Extract the [x, y] coordinate from the center of the cell holding the provided text.  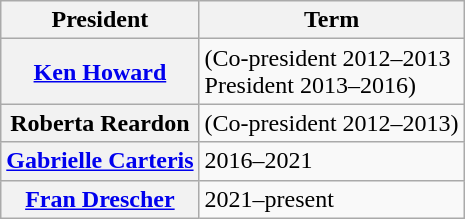
Fran Drescher [100, 199]
(Co-president 2012–2013) [332, 123]
2016–2021 [332, 161]
Ken Howard [100, 72]
Term [332, 20]
President [100, 20]
(Co-president 2012–2013President 2013–2016) [332, 72]
Gabrielle Carteris [100, 161]
Roberta Reardon [100, 123]
2021–present [332, 199]
